Provide the [x, y] coordinate of the cell's center where the given text is located.  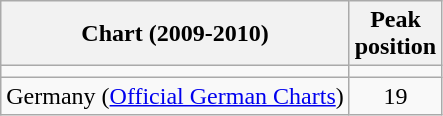
Germany (Official German Charts) [175, 96]
Chart (2009-2010) [175, 34]
Peakposition [395, 34]
19 [395, 96]
